Return the [X, Y] coordinate for the center point of the cell that contains the specified text.  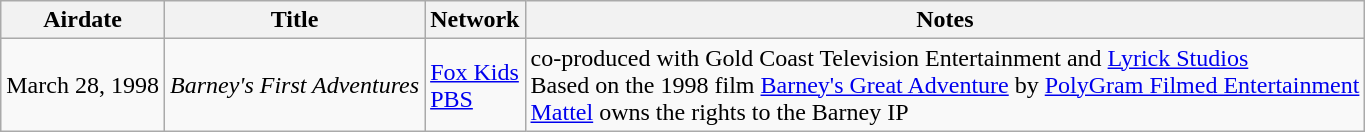
March 28, 1998 [83, 85]
Fox KidsPBS [475, 85]
Barney's First Adventures [294, 85]
Airdate [83, 20]
Title [294, 20]
Notes [945, 20]
Network [475, 20]
